Extract the [X, Y] coordinate from the center of the cell holding the provided text.  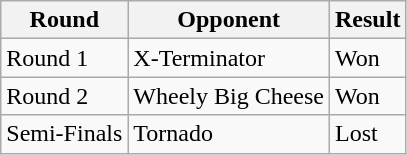
Round [64, 20]
Semi-Finals [64, 134]
Lost [368, 134]
Tornado [229, 134]
Wheely Big Cheese [229, 96]
Round 2 [64, 96]
Round 1 [64, 58]
Opponent [229, 20]
Result [368, 20]
X-Terminator [229, 58]
